Return the [x, y] coordinate for the center point of the cell that contains the specified text.  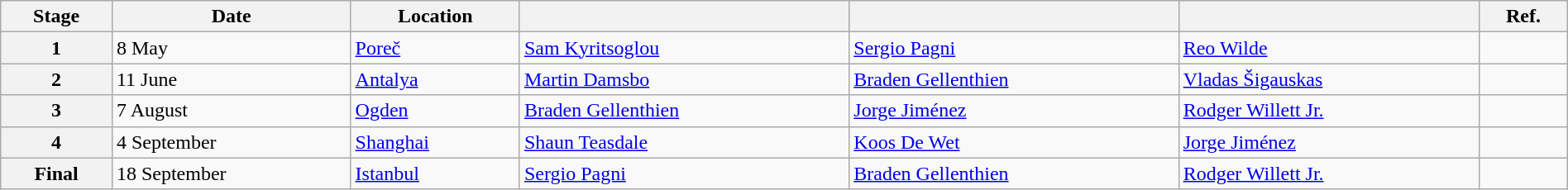
Location [435, 17]
Ogden [435, 111]
18 September [232, 173]
4 September [232, 142]
7 August [232, 111]
3 [56, 111]
Istanbul [435, 173]
Sam Kyritsoglou [684, 48]
Shanghai [435, 142]
Koos De Wet [1014, 142]
Final [56, 173]
Ref. [1523, 17]
Reo Wilde [1329, 48]
Martin Damsbo [684, 79]
Poreč [435, 48]
Date [232, 17]
Antalya [435, 79]
Stage [56, 17]
11 June [232, 79]
Vladas Šigauskas [1329, 79]
1 [56, 48]
2 [56, 79]
Shaun Teasdale [684, 142]
4 [56, 142]
8 May [232, 48]
